From the cell containing the given text, extract its center point as [x, y] coordinate. 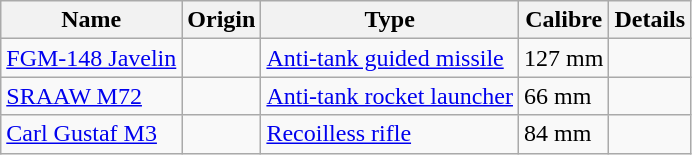
Type [390, 20]
Recoilless rifle [390, 134]
Anti-tank guided missile [390, 58]
SRAAW M72 [92, 96]
66 mm [564, 96]
Carl Gustaf M3 [92, 134]
Name [92, 20]
Anti-tank rocket launcher [390, 96]
84 mm [564, 134]
Details [650, 20]
127 mm [564, 58]
Calibre [564, 20]
Origin [222, 20]
FGM-148 Javelin [92, 58]
